Locate the cell with the specified text and output its (x, y) center coordinate. 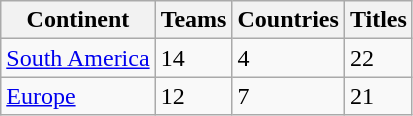
12 (194, 96)
14 (194, 58)
South America (78, 58)
4 (288, 58)
Continent (78, 20)
22 (378, 58)
7 (288, 96)
Europe (78, 96)
Teams (194, 20)
Countries (288, 20)
Titles (378, 20)
21 (378, 96)
